Identify which cell holds the provided text, then report its [X, Y] central coordinate. 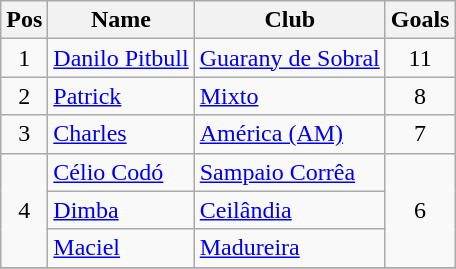
Maciel [121, 248]
Pos [24, 20]
Danilo Pitbull [121, 58]
11 [420, 58]
4 [24, 210]
Célio Codó [121, 172]
Ceilândia [290, 210]
3 [24, 134]
1 [24, 58]
Club [290, 20]
2 [24, 96]
América (AM) [290, 134]
Name [121, 20]
Goals [420, 20]
Charles [121, 134]
Dimba [121, 210]
Patrick [121, 96]
8 [420, 96]
Guarany de Sobral [290, 58]
7 [420, 134]
Sampaio Corrêa [290, 172]
Madureira [290, 248]
Mixto [290, 96]
6 [420, 210]
